From the cell containing the given text, extract its center point as [X, Y] coordinate. 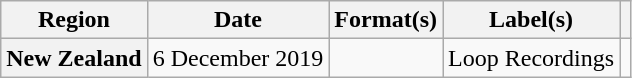
Format(s) [386, 20]
Date [238, 20]
Loop Recordings [532, 58]
New Zealand [74, 58]
6 December 2019 [238, 58]
Region [74, 20]
Label(s) [532, 20]
